Locate the cell with the specified text and output its (x, y) center coordinate. 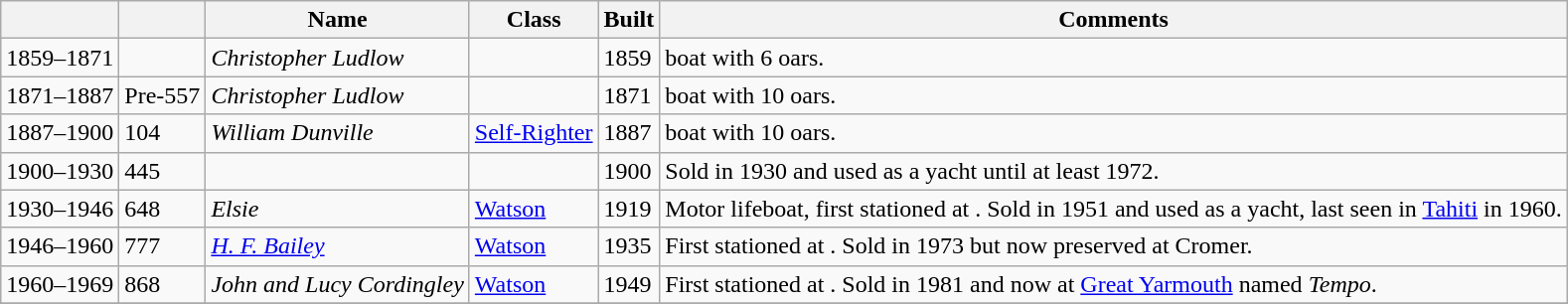
1871 (629, 95)
Pre-557 (163, 95)
First stationed at . Sold in 1981 and now at Great Yarmouth named Tempo. (1113, 284)
Name (338, 20)
Self-Righter (534, 133)
1900–1930 (60, 171)
Motor lifeboat, first stationed at . Sold in 1951 and used as a yacht, last seen in Tahiti in 1960. (1113, 209)
1900 (629, 171)
1930–1946 (60, 209)
1871–1887 (60, 95)
Elsie (338, 209)
1887–1900 (60, 133)
868 (163, 284)
445 (163, 171)
First stationed at . Sold in 1973 but now preserved at Cromer. (1113, 246)
boat with 6 oars. (1113, 58)
Sold in 1930 and used as a yacht until at least 1972. (1113, 171)
104 (163, 133)
Class (534, 20)
1859 (629, 58)
William Dunville (338, 133)
H. F. Bailey (338, 246)
John and Lucy Cordingley (338, 284)
1919 (629, 209)
648 (163, 209)
1887 (629, 133)
1949 (629, 284)
1935 (629, 246)
1960–1969 (60, 284)
Comments (1113, 20)
Built (629, 20)
1859–1871 (60, 58)
1946–1960 (60, 246)
777 (163, 246)
